Identify which cell holds the provided text, then report its (x, y) central coordinate. 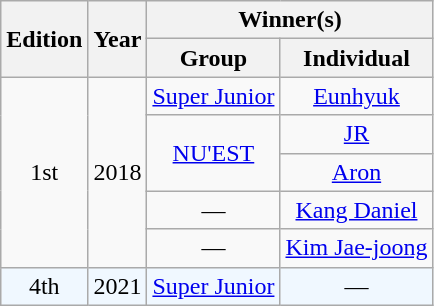
2018 (118, 172)
Kang Daniel (356, 210)
Individual (356, 58)
Eunhyuk (356, 96)
4th (44, 286)
Kim Jae-joong (356, 248)
Group (214, 58)
NU'EST (214, 153)
Winner(s) (290, 20)
1st (44, 172)
2021 (118, 286)
Year (118, 39)
Edition (44, 39)
Aron (356, 172)
JR (356, 134)
